Return (X, Y) of the center of cell containing provided text 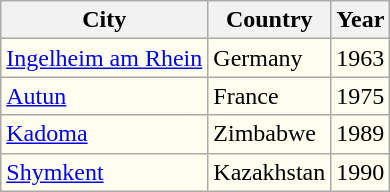
France (270, 96)
Ingelheim am Rhein (104, 58)
Zimbabwe (270, 134)
Germany (270, 58)
Year (360, 20)
Kadoma (104, 134)
1963 (360, 58)
Shymkent (104, 172)
Country (270, 20)
1990 (360, 172)
1975 (360, 96)
Kazakhstan (270, 172)
Autun (104, 96)
1989 (360, 134)
City (104, 20)
